Return [x, y] of the center of cell containing provided text 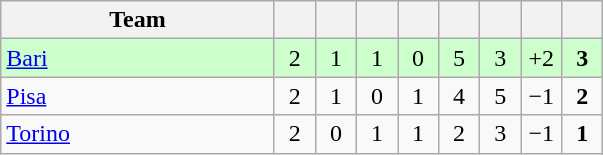
4 [460, 96]
Pisa [138, 96]
Torino [138, 134]
Bari [138, 58]
Team [138, 20]
+2 [542, 58]
